From the cell containing the given text, extract its center point as (X, Y) coordinate. 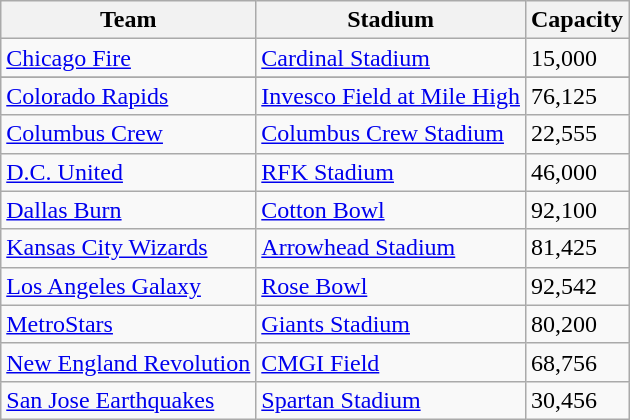
MetroStars (128, 324)
Columbus Crew Stadium (391, 134)
San Jose Earthquakes (128, 400)
Team (128, 20)
68,756 (576, 362)
Giants Stadium (391, 324)
CMGI Field (391, 362)
Spartan Stadium (391, 400)
Columbus Crew (128, 134)
RFK Stadium (391, 172)
22,555 (576, 134)
80,200 (576, 324)
Colorado Rapids (128, 96)
D.C. United (128, 172)
30,456 (576, 400)
Invesco Field at Mile High (391, 96)
92,542 (576, 286)
Capacity (576, 20)
Rose Bowl (391, 286)
81,425 (576, 248)
Cardinal Stadium (391, 58)
Cotton Bowl (391, 210)
15,000 (576, 58)
Stadium (391, 20)
Dallas Burn (128, 210)
Los Angeles Galaxy (128, 286)
76,125 (576, 96)
Arrowhead Stadium (391, 248)
New England Revolution (128, 362)
46,000 (576, 172)
Kansas City Wizards (128, 248)
92,100 (576, 210)
Chicago Fire (128, 58)
